From the cell containing the given text, extract its center point as [X, Y] coordinate. 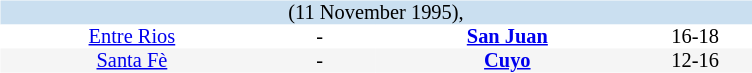
Entre Rios [132, 36]
Santa Fè [132, 60]
Cuyo [508, 60]
12-16 [696, 60]
San Juan [508, 36]
(11 November 1995), [376, 12]
16-18 [696, 36]
